For the text-containing cell, return its midpoint in [X, Y] coordinate format. 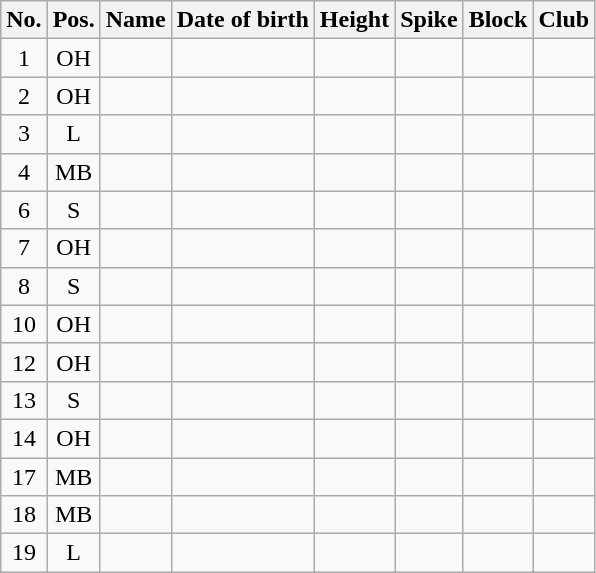
No. [24, 20]
7 [24, 248]
Spike [429, 20]
Height [354, 20]
8 [24, 286]
Club [564, 20]
Name [136, 20]
Date of birth [242, 20]
3 [24, 134]
Pos. [74, 20]
13 [24, 400]
6 [24, 210]
1 [24, 58]
12 [24, 362]
14 [24, 438]
19 [24, 553]
Block [498, 20]
2 [24, 96]
17 [24, 477]
10 [24, 324]
18 [24, 515]
4 [24, 172]
